Output the [x, y] coordinate of the center of the cell containing the given text.  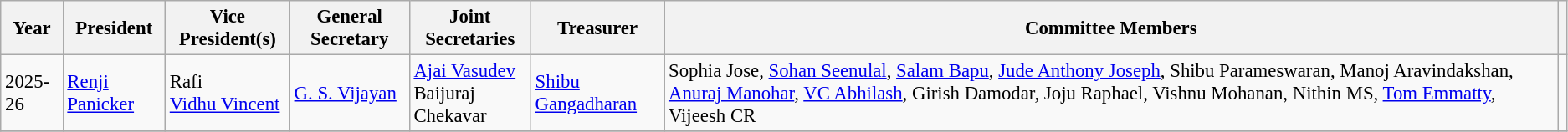
Shibu Gangadharan [597, 94]
Vice President(s) [228, 28]
Treasurer [597, 28]
Committee Members [1111, 28]
President [114, 28]
Renji Panicker [114, 94]
Joint Secretaries [470, 28]
General Secretary [350, 28]
Year [32, 28]
G. S. Vijayan [350, 94]
Ajai VasudevBaijuraj Chekavar [470, 94]
RafiVidhu Vincent [228, 94]
2025-26 [32, 94]
